Output the (X, Y) coordinate of the center of the cell containing the given text.  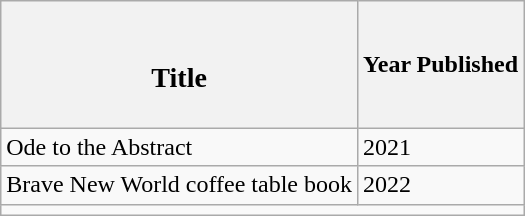
Ode to the Abstract (180, 147)
Year Published (441, 64)
Title (180, 64)
2021 (441, 147)
Brave New World coffee table book (180, 185)
2022 (441, 185)
